Determine the (X, Y) coordinate at the center of the cell enclosing the given text.  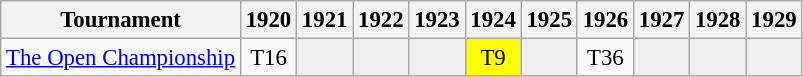
1920 (268, 20)
Tournament (121, 20)
T36 (605, 58)
1926 (605, 20)
1922 (381, 20)
1921 (325, 20)
1923 (437, 20)
1927 (661, 20)
The Open Championship (121, 58)
1928 (718, 20)
1929 (774, 20)
1924 (493, 20)
T9 (493, 58)
T16 (268, 58)
1925 (549, 20)
